Extract the (X, Y) coordinate from the center of the cell holding the provided text.  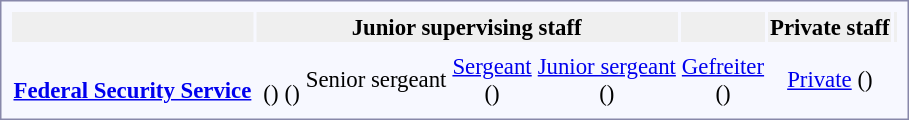
Private staff (830, 27)
Junior supervising staff (467, 27)
Federal Security Service (132, 76)
Private () (830, 80)
Gefreiter() (722, 80)
Senior sergeant (376, 80)
Sergeant() (492, 80)
Junior sergeant() (606, 80)
